Determine the [x, y] coordinate at the center of the cell enclosing the given text.  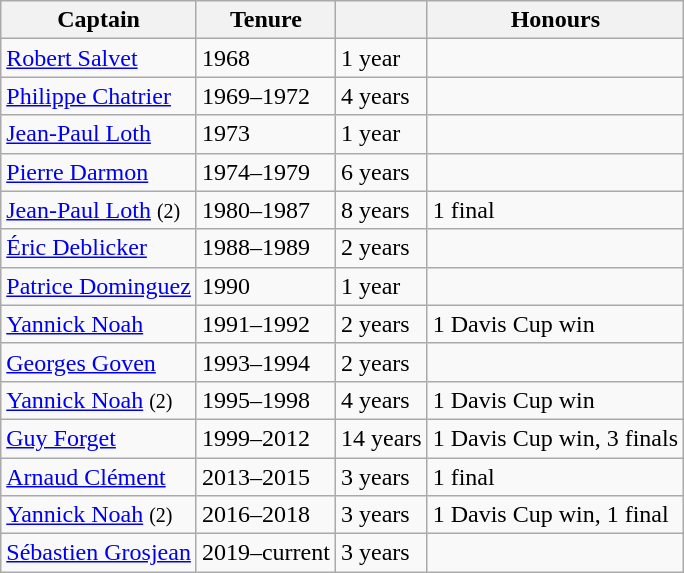
1 Davis Cup win, 1 final [555, 515]
Yannick Noah [99, 324]
Éric Deblicker [99, 248]
Honours [555, 20]
1973 [266, 134]
1988–1989 [266, 248]
6 years [381, 172]
1968 [266, 58]
Robert Salvet [99, 58]
1974–1979 [266, 172]
1995–1998 [266, 400]
1990 [266, 286]
Patrice Dominguez [99, 286]
Arnaud Clément [99, 477]
2016–2018 [266, 515]
14 years [381, 438]
Guy Forget [99, 438]
1993–1994 [266, 362]
Captain [99, 20]
1991–1992 [266, 324]
Philippe Chatrier [99, 96]
Pierre Darmon [99, 172]
Tenure [266, 20]
1 Davis Cup win, 3 finals [555, 438]
Georges Goven [99, 362]
Jean-Paul Loth (2) [99, 210]
2019–current [266, 553]
8 years [381, 210]
Jean-Paul Loth [99, 134]
1969–1972 [266, 96]
1980–1987 [266, 210]
1999–2012 [266, 438]
Sébastien Grosjean [99, 553]
2013–2015 [266, 477]
